Determine the (x, y) coordinate at the center of the cell enclosing the given text.  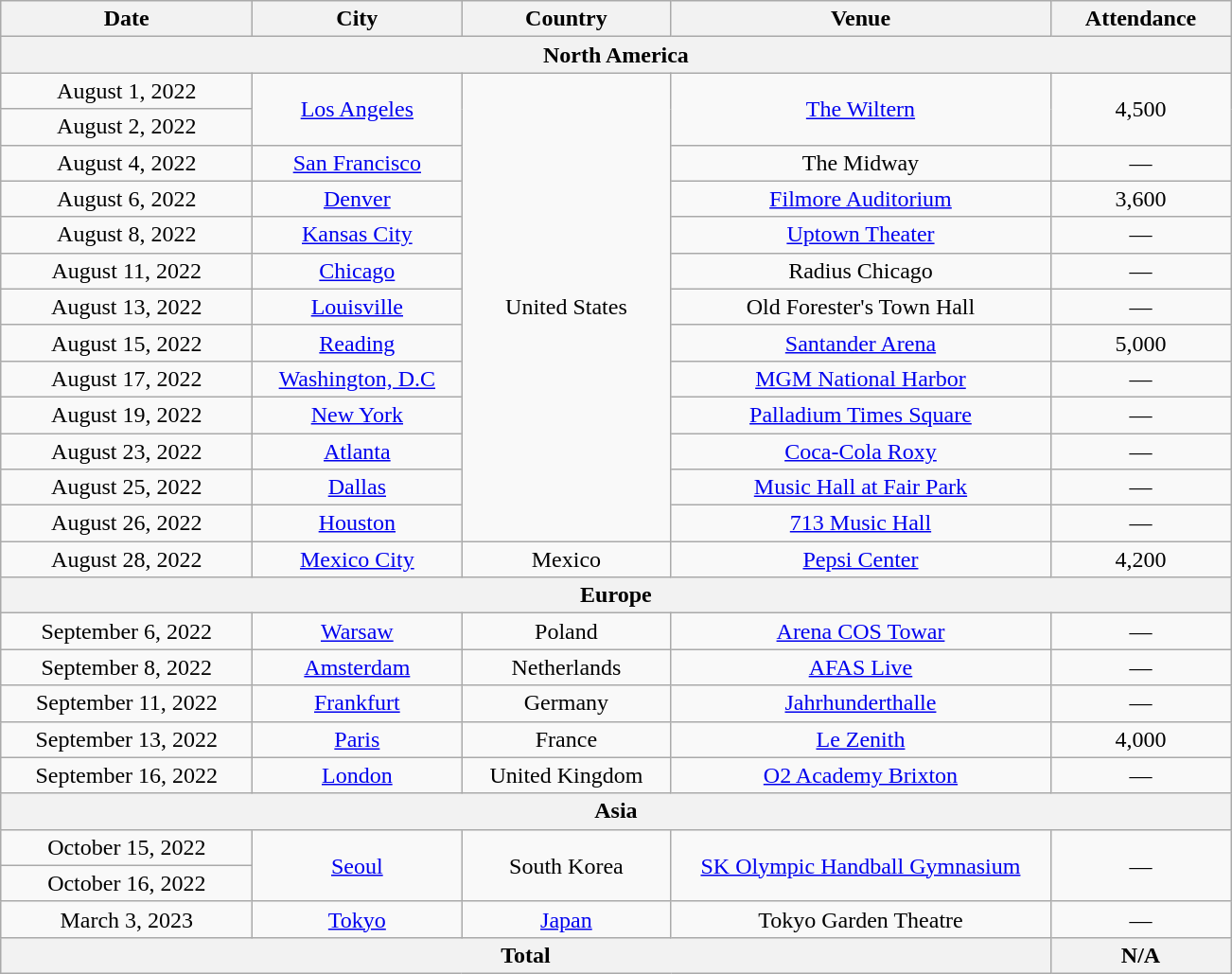
March 3, 2023 (127, 919)
Mexico City (358, 559)
North America (616, 55)
SK Olympic Handball Gymnasium (861, 865)
Houston (358, 523)
Filmore Auditorium (861, 199)
Radius Chicago (861, 271)
4,500 (1141, 109)
Le Zenith (861, 739)
September 11, 2022 (127, 703)
MGM National Harbor (861, 379)
Venue (861, 19)
5,000 (1141, 343)
Tokyo Garden Theatre (861, 919)
August 2, 2022 (127, 127)
Asia (616, 811)
Washington, D.C (358, 379)
September 8, 2022 (127, 667)
September 6, 2022 (127, 631)
Total (526, 955)
Dallas (358, 487)
August 4, 2022 (127, 163)
August 13, 2022 (127, 307)
August 23, 2022 (127, 452)
United Kingdom (566, 775)
Arena COS Towar (861, 631)
October 15, 2022 (127, 847)
The Wiltern (861, 109)
4,200 (1141, 559)
3,600 (1141, 199)
Los Angeles (358, 109)
August 8, 2022 (127, 235)
South Korea (566, 865)
Warsaw (358, 631)
AFAS Live (861, 667)
Amsterdam (358, 667)
United States (566, 307)
September 16, 2022 (127, 775)
N/A (1141, 955)
August 19, 2022 (127, 415)
O2 Academy Brixton (861, 775)
Poland (566, 631)
Date (127, 19)
London (358, 775)
August 17, 2022 (127, 379)
Paris (358, 739)
Pepsi Center (861, 559)
Jahrhunderthalle (861, 703)
Seoul (358, 865)
August 15, 2022 (127, 343)
August 28, 2022 (127, 559)
Germany (566, 703)
August 1, 2022 (127, 91)
City (358, 19)
August 26, 2022 (127, 523)
Louisville (358, 307)
Coca-Cola Roxy (861, 452)
The Midway (861, 163)
Uptown Theater (861, 235)
October 16, 2022 (127, 883)
August 6, 2022 (127, 199)
New York (358, 415)
Chicago (358, 271)
Frankfurt (358, 703)
September 13, 2022 (127, 739)
713 Music Hall (861, 523)
Netherlands (566, 667)
San Francisco (358, 163)
Santander Arena (861, 343)
Music Hall at Fair Park (861, 487)
Denver (358, 199)
Atlanta (358, 452)
France (566, 739)
Japan (566, 919)
Country (566, 19)
4,000 (1141, 739)
Europe (616, 595)
Kansas City (358, 235)
August 25, 2022 (127, 487)
Tokyo (358, 919)
Palladium Times Square (861, 415)
Mexico (566, 559)
Reading (358, 343)
August 11, 2022 (127, 271)
Old Forester's Town Hall (861, 307)
Attendance (1141, 19)
